Scan for the cell matching the given text and deliver its (X, Y) coordinate at center. 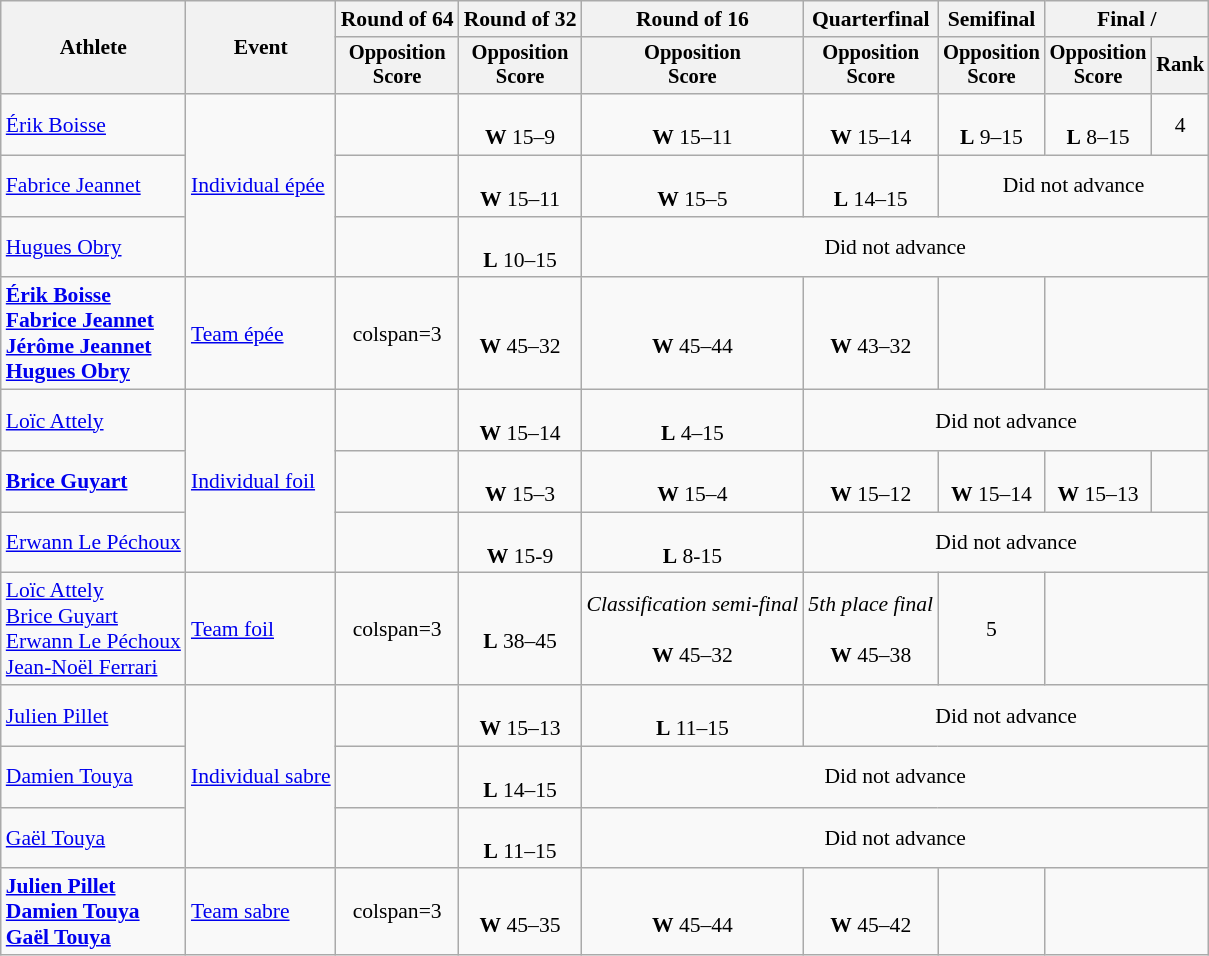
W 15–12 (870, 482)
W 43–32 (870, 334)
L 8-15 (692, 542)
Round of 32 (520, 19)
5 (992, 629)
4 (1180, 124)
Team foil (261, 629)
L 10–15 (520, 248)
Round of 64 (398, 19)
L 9–15 (992, 124)
W 45–35 (520, 912)
Julien Pillet (94, 716)
Fabrice Jeannet (94, 186)
W 45–42 (870, 912)
Hugues Obry (94, 248)
W 15–9 (520, 124)
Individual foil (261, 482)
Event (261, 48)
W 15–3 (520, 482)
Loïc AttelyBrice GuyartErwann Le PéchouxJean-Noël Ferrari (94, 629)
Erwann Le Péchoux (94, 542)
L 38–45 (520, 629)
W 15–4 (692, 482)
Gaël Touya (94, 838)
Érik BoisseFabrice JeannetJérôme JeannetHugues Obry (94, 334)
Érik Boisse (94, 124)
L 4–15 (692, 420)
Classification semi-finalW 45–32 (692, 629)
W 15–5 (692, 186)
L 8–15 (1098, 124)
Round of 16 (692, 19)
Final / (1127, 19)
Individual sabre (261, 776)
Quarterfinal (870, 19)
Athlete (94, 48)
W 15-9 (520, 542)
Team sabre (261, 912)
Rank (1180, 66)
Semifinal (992, 19)
Brice Guyart (94, 482)
Damien Touya (94, 778)
W 45–32 (520, 334)
Loïc Attely (94, 420)
Individual épée (261, 186)
Team épée (261, 334)
5th place finalW 45–38 (870, 629)
Julien PilletDamien TouyaGaël Touya (94, 912)
